Find where the given text appears and provide that cell's center as [X, Y] coordinate. 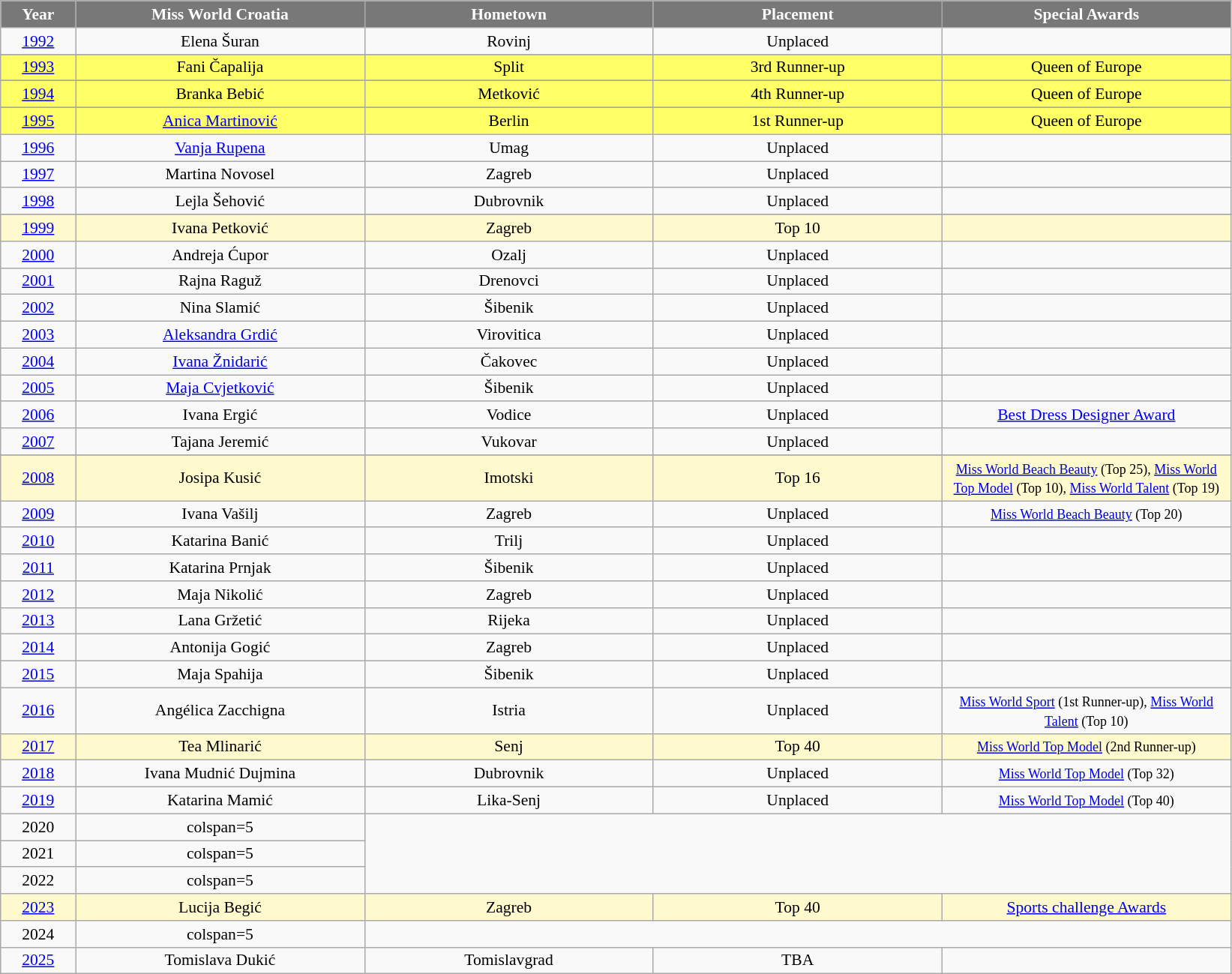
Lika-Senj [508, 801]
2001 [38, 281]
Angélica Zacchigna [220, 711]
2014 [38, 648]
Tajana Jeremić [220, 442]
2017 [38, 747]
1st Runner-up [798, 121]
Tomislavgrad [508, 961]
Katarina Mamić [220, 801]
Miss World Sport (1st Runner-up), Miss World Talent (Top 10) [1086, 711]
Elena Šuran [220, 41]
Best Dress Designer Award [1086, 415]
Senj [508, 747]
Year [38, 14]
Berlin [508, 121]
2010 [38, 541]
Sports challenge Awards [1086, 907]
2008 [38, 478]
Metković [508, 94]
2002 [38, 308]
Andreja Ćupor [220, 255]
Katarina Banić [220, 541]
1992 [38, 41]
Nina Slamić [220, 308]
Hometown [508, 14]
1996 [38, 148]
2018 [38, 774]
Top 16 [798, 478]
Miss World Beach Beauty (Top 25), Miss World Top Model (Top 10), Miss World Talent (Top 19) [1086, 478]
Maja Cvjetković [220, 388]
2009 [38, 514]
Branka Bebić [220, 94]
Katarina Prnjak [220, 568]
2023 [38, 907]
Miss World Top Model (Top 32) [1086, 774]
Virovitica [508, 335]
Ivana Mudnić Dujmina [220, 774]
Ivana Žnidarić [220, 361]
Imotski [508, 478]
Miss World Beach Beauty (Top 20) [1086, 514]
4th Runner-up [798, 94]
Anica Martinović [220, 121]
2022 [38, 881]
Tea Mlinarić [220, 747]
2020 [38, 827]
Drenovci [508, 281]
Čakovec [508, 361]
1997 [38, 175]
1995 [38, 121]
2004 [38, 361]
2021 [38, 854]
1994 [38, 94]
Vodice [508, 415]
Maja Nikolić [220, 595]
Miss World Top Model (Top 40) [1086, 801]
Martina Novosel [220, 175]
2013 [38, 621]
Fani Čapalija [220, 67]
Aleksandra Grdić [220, 335]
Ivana Petković [220, 228]
Rajna Raguž [220, 281]
Lana Gržetić [220, 621]
2024 [38, 934]
Tomislava Dukić [220, 961]
Maja Spahija [220, 675]
2025 [38, 961]
1993 [38, 67]
2007 [38, 442]
Rovinj [508, 41]
2006 [38, 415]
2019 [38, 801]
2011 [38, 568]
1998 [38, 202]
2016 [38, 711]
Placement [798, 14]
TBA [798, 961]
Vukovar [508, 442]
Special Awards [1086, 14]
Lucija Begić [220, 907]
Lejla Šehović [220, 202]
Ivana Ergić [220, 415]
Top 10 [798, 228]
Split [508, 67]
2015 [38, 675]
Ozalj [508, 255]
Rijeka [508, 621]
1999 [38, 228]
Trilj [508, 541]
Umag [508, 148]
Istria [508, 711]
Miss World Croatia [220, 14]
Ivana Vašilj [220, 514]
3rd Runner-up [798, 67]
2003 [38, 335]
Antonija Gogić [220, 648]
2000 [38, 255]
2005 [38, 388]
Josipa Kusić [220, 478]
Vanja Rupena [220, 148]
Miss World Top Model (2nd Runner-up) [1086, 747]
2012 [38, 595]
